Search for the cell housing the specified text and yield its (x, y) center coordinate. 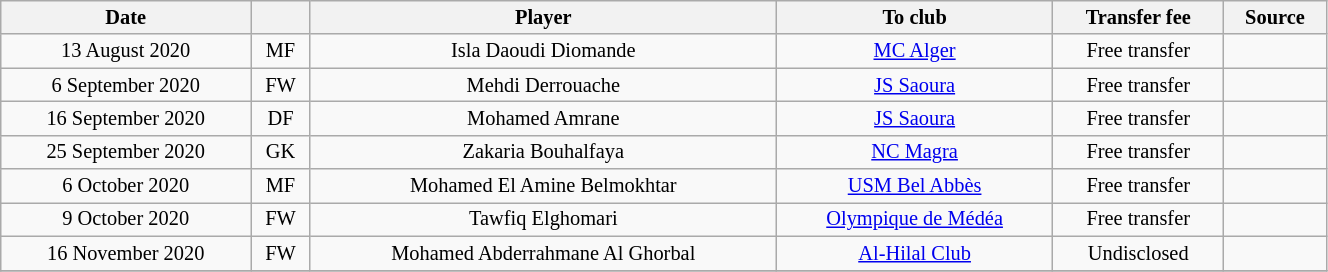
Olympique de Médéa (914, 219)
Date (126, 17)
To club (914, 17)
Al-Hilal Club (914, 253)
6 October 2020 (126, 186)
GK (281, 152)
Isla Daoudi Diomande (543, 51)
MC Alger (914, 51)
9 October 2020 (126, 219)
13 August 2020 (126, 51)
Mohamed Amrane (543, 118)
Zakaria Bouhalfaya (543, 152)
Mehdi Derrouache (543, 85)
Tawfiq Elghomari (543, 219)
NC Magra (914, 152)
DF (281, 118)
Source (1274, 17)
25 September 2020 (126, 152)
Undisclosed (1138, 253)
16 November 2020 (126, 253)
16 September 2020 (126, 118)
6 September 2020 (126, 85)
Player (543, 17)
USM Bel Abbès (914, 186)
Mohamed Abderrahmane Al Ghorbal (543, 253)
Transfer fee (1138, 17)
Mohamed El Amine Belmokhtar (543, 186)
